Scan for the cell matching the given text and deliver its (X, Y) coordinate at center. 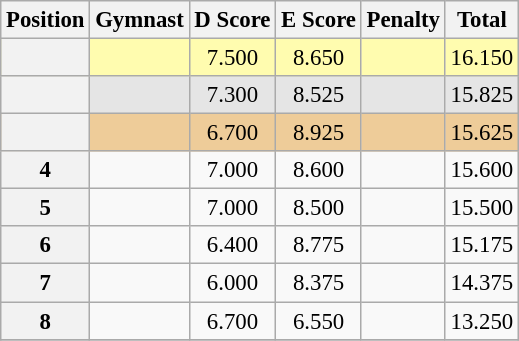
Position (46, 20)
15.175 (482, 245)
Gymnast (140, 20)
8.375 (318, 283)
8.500 (318, 208)
D Score (232, 20)
8 (46, 321)
8.650 (318, 58)
7.300 (232, 95)
15.625 (482, 133)
6.000 (232, 283)
8.925 (318, 133)
8.600 (318, 170)
16.150 (482, 58)
8.525 (318, 95)
13.250 (482, 321)
5 (46, 208)
Total (482, 20)
14.375 (482, 283)
15.825 (482, 95)
7 (46, 283)
Penalty (403, 20)
6.400 (232, 245)
E Score (318, 20)
6 (46, 245)
15.600 (482, 170)
7.500 (232, 58)
4 (46, 170)
6.550 (318, 321)
8.775 (318, 245)
15.500 (482, 208)
